From the cell containing the given text, extract its center point as (x, y) coordinate. 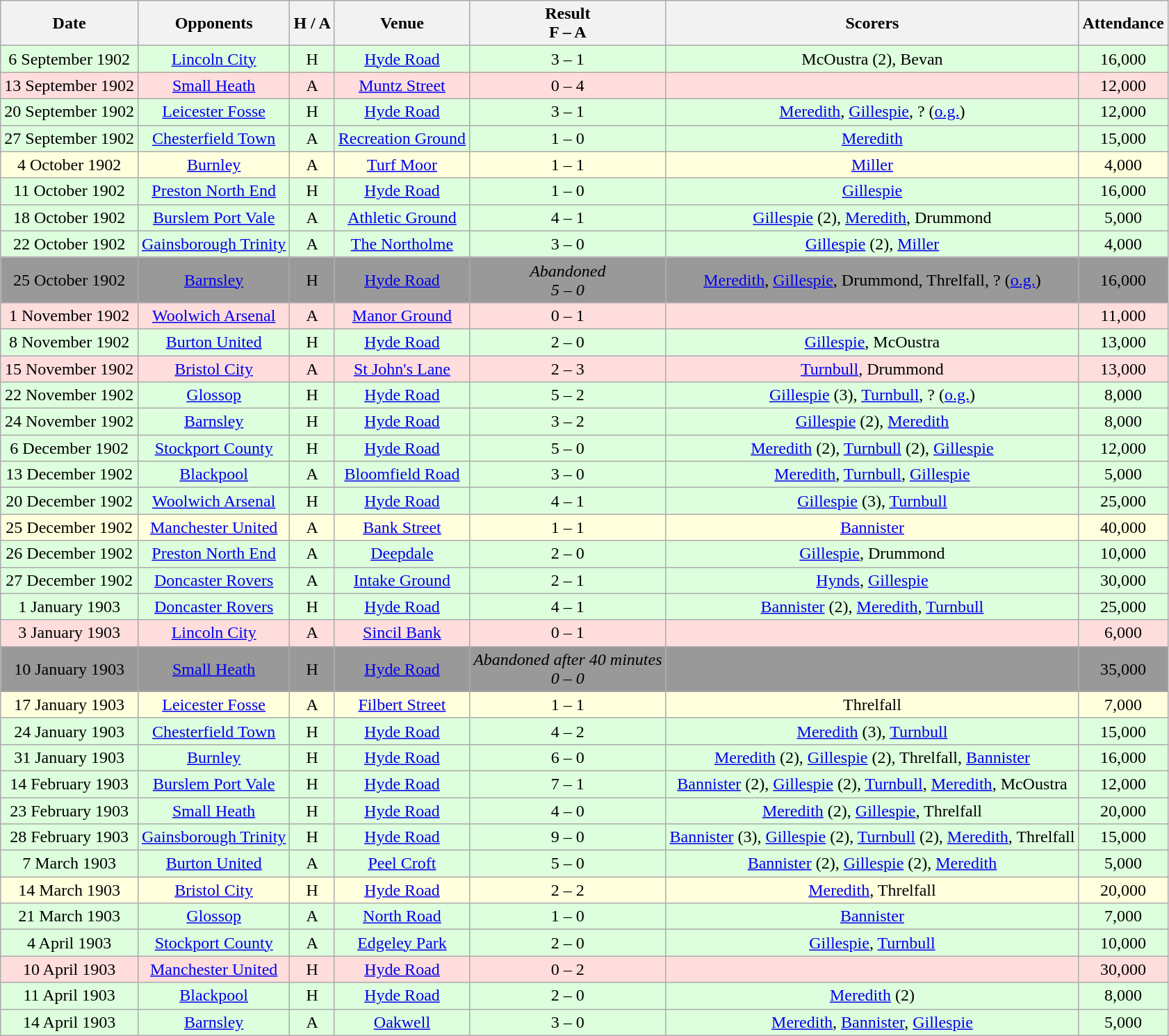
21 March 1903 (70, 916)
3 January 1903 (70, 633)
Manor Ground (402, 315)
13 September 1902 (70, 85)
Scorers (872, 24)
H / A (312, 24)
Gillespie (3), Turnbull (872, 501)
Meredith (2) (872, 996)
Oakwell (402, 1022)
7 – 1 (568, 784)
Sincil Bank (402, 633)
28 February 1903 (70, 837)
Gillespie (872, 191)
14 March 1903 (70, 890)
4 October 1902 (70, 165)
4 April 1903 (70, 943)
18 October 1902 (70, 217)
Edgeley Park (402, 943)
11,000 (1123, 315)
2 – 2 (568, 890)
24 January 1903 (70, 731)
40,000 (1123, 527)
Peel Croft (402, 864)
10 January 1903 (70, 668)
Gillespie, Drummond (872, 554)
Bloomfield Road (402, 475)
Gillespie, Turnbull (872, 943)
Gillespie, McOustra (872, 342)
North Road (402, 916)
13 December 1902 (70, 475)
Turnbull, Drummond (872, 369)
4 – 2 (568, 731)
22 November 1902 (70, 395)
22 October 1902 (70, 244)
Venue (402, 24)
Intake Ground (402, 580)
Filbert Street (402, 705)
Deepdale (402, 554)
25 October 1902 (70, 279)
McOustra (2), Bevan (872, 59)
Meredith (2), Gillespie (2), Threlfall, Bannister (872, 757)
27 September 1902 (70, 138)
6,000 (1123, 633)
35,000 (1123, 668)
23 February 1903 (70, 811)
Recreation Ground (402, 138)
St John's Lane (402, 369)
ResultF – A (568, 24)
2 – 3 (568, 369)
15 November 1902 (70, 369)
Abandoned5 – 0 (568, 279)
Meredith, Threlfall (872, 890)
6 – 0 (568, 757)
11 October 1902 (70, 191)
5 – 2 (568, 395)
20 December 1902 (70, 501)
Threlfall (872, 705)
Meredith, Turnbull, Gillespie (872, 475)
Attendance (1123, 24)
4 – 0 (568, 811)
6 December 1902 (70, 448)
6 September 1902 (70, 59)
Gillespie (3), Turnbull, ? (o.g.) (872, 395)
Meredith (3), Turnbull (872, 731)
3 – 2 (568, 422)
8 November 1902 (70, 342)
Bank Street (402, 527)
14 February 1903 (70, 784)
Bannister (3), Gillespie (2), Turnbull (2), Meredith, Threlfall (872, 837)
Miller (872, 165)
Muntz Street (402, 85)
17 January 1903 (70, 705)
1 November 1902 (70, 315)
Meredith, Gillespie, Drummond, Threlfall, ? (o.g.) (872, 279)
Meredith (872, 138)
1 January 1903 (70, 607)
2 – 1 (568, 580)
Athletic Ground (402, 217)
31 January 1903 (70, 757)
27 December 1902 (70, 580)
25 December 1902 (70, 527)
9 – 0 (568, 837)
Bannister (2), Gillespie (2), Turnbull, Meredith, McOustra (872, 784)
7 March 1903 (70, 864)
Meredith, Bannister, Gillespie (872, 1022)
0 – 2 (568, 969)
Bannister (2), Gillespie (2), Meredith (872, 864)
Gillespie (2), Meredith (872, 422)
0 – 4 (568, 85)
Gillespie (2), Miller (872, 244)
Meredith (2), Turnbull (2), Gillespie (872, 448)
11 April 1903 (70, 996)
Meredith, Gillespie, ? (o.g.) (872, 112)
20 September 1902 (70, 112)
Meredith (2), Gillespie, Threlfall (872, 811)
Bannister (2), Meredith, Turnbull (872, 607)
Hynds, Gillespie (872, 580)
The Northolme (402, 244)
26 December 1902 (70, 554)
Opponents (213, 24)
Date (70, 24)
Gillespie (2), Meredith, Drummond (872, 217)
Abandoned after 40 minutes0 – 0 (568, 668)
24 November 1902 (70, 422)
Turf Moor (402, 165)
14 April 1903 (70, 1022)
10 April 1903 (70, 969)
